Detect which cell encompasses the target text, then output its (X, Y) center coordinate. 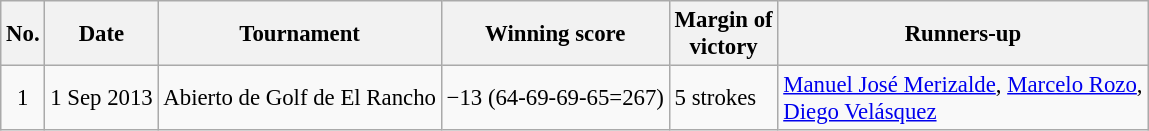
Date (102, 34)
1 (23, 98)
5 strokes (724, 98)
Tournament (300, 34)
No. (23, 34)
1 Sep 2013 (102, 98)
Margin ofvictory (724, 34)
Abierto de Golf de El Rancho (300, 98)
Manuel José Merizalde, Marcelo Rozo, Diego Velásquez (963, 98)
Runners-up (963, 34)
−13 (64-69-69-65=267) (555, 98)
Winning score (555, 34)
